Capture the cell that displays the provided text and extract its [X, Y] central coordinate. 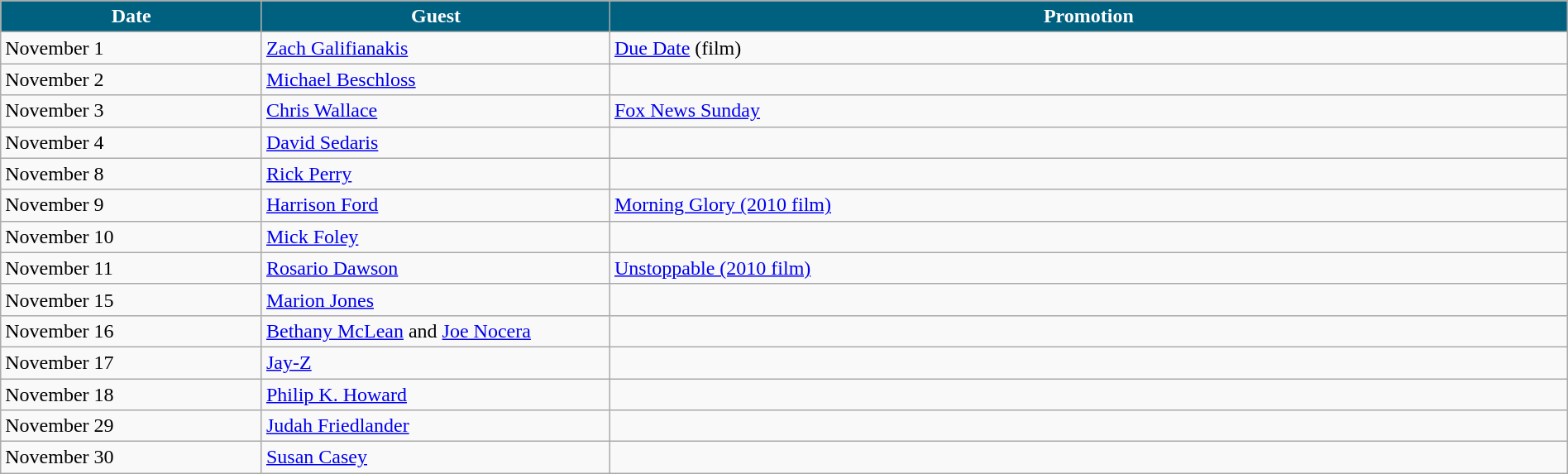
Due Date (film) [1088, 48]
Date [131, 17]
Morning Glory (2010 film) [1088, 205]
Guest [435, 17]
November 30 [131, 457]
November 11 [131, 268]
Susan Casey [435, 457]
November 2 [131, 79]
November 9 [131, 205]
Rosario Dawson [435, 268]
November 3 [131, 111]
November 1 [131, 48]
Jay-Z [435, 362]
Harrison Ford [435, 205]
Zach Galifianakis [435, 48]
November 29 [131, 426]
Bethany McLean and Joe Nocera [435, 331]
Chris Wallace [435, 111]
November 18 [131, 395]
November 17 [131, 362]
Michael Beschloss [435, 79]
Philip K. Howard [435, 395]
November 4 [131, 142]
Promotion [1088, 17]
Rick Perry [435, 174]
Judah Friedlander [435, 426]
November 8 [131, 174]
November 10 [131, 237]
November 15 [131, 299]
Marion Jones [435, 299]
Unstoppable (2010 film) [1088, 268]
November 16 [131, 331]
Fox News Sunday [1088, 111]
David Sedaris [435, 142]
Mick Foley [435, 237]
